Locate the cell with the specified text and output its (X, Y) center coordinate. 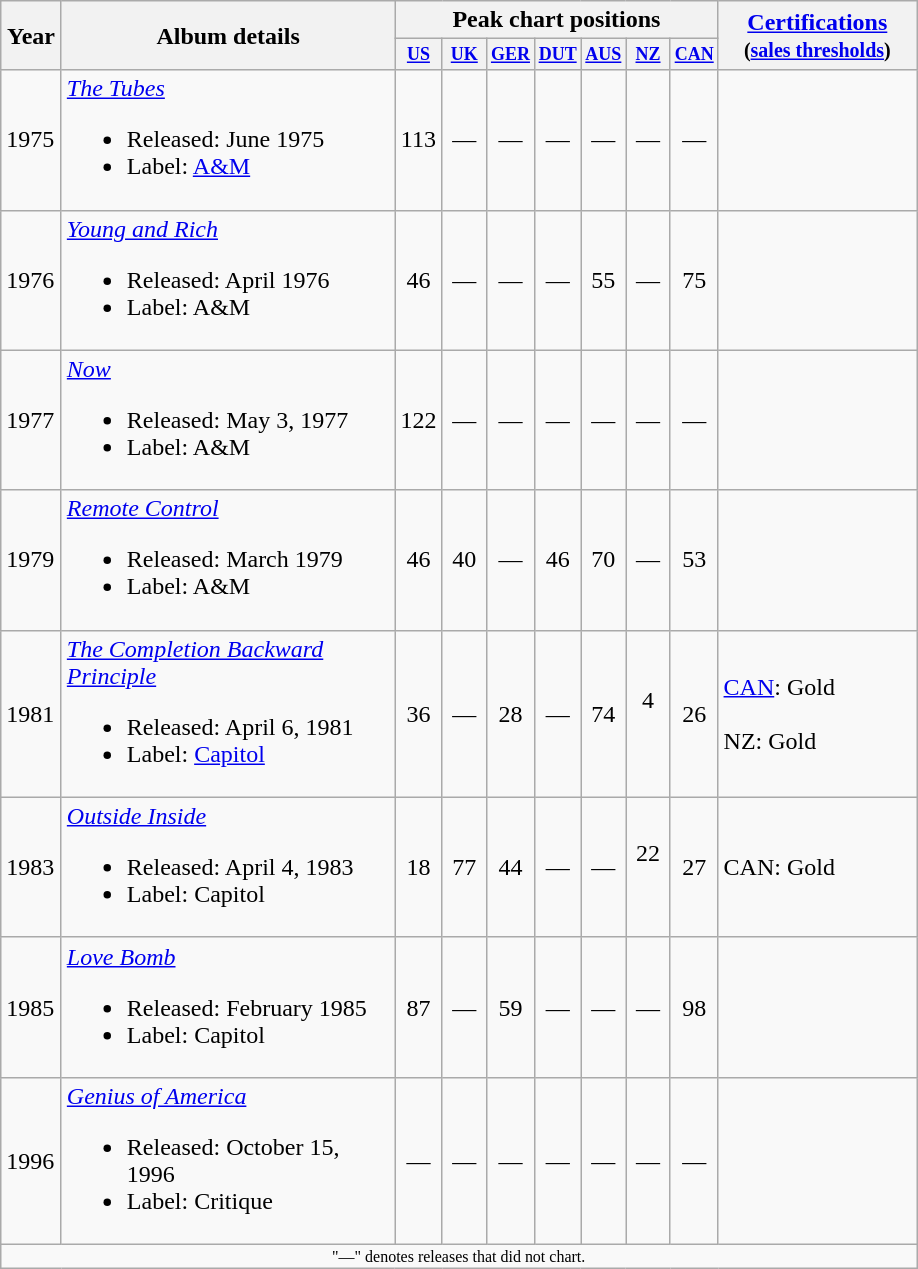
"—" denotes releases that did not chart. (459, 1256)
113 (418, 140)
40 (464, 560)
Peak chart positions (556, 20)
1981 (32, 714)
53 (694, 560)
AUS (604, 54)
1985 (32, 1007)
Remote ControlReleased: March 1979Label: A&M (228, 560)
75 (694, 280)
NZ (648, 54)
74 (604, 714)
87 (418, 1007)
98 (694, 1007)
122 (418, 420)
Genius of AmericaReleased: October 15, 1996Label: Critique (228, 1160)
UK (464, 54)
Outside InsideReleased: April 4, 1983Label: Capitol (228, 867)
1996 (32, 1160)
55 (604, 280)
26 (694, 714)
GER (511, 54)
59 (511, 1007)
36 (418, 714)
1977 (32, 420)
Year (32, 36)
27 (694, 867)
Young and RichReleased: April 1976Label: A&M (228, 280)
NowReleased: May 3, 1977Label: A&M (228, 420)
CAN (694, 54)
18 (418, 867)
US (418, 54)
1975 (32, 140)
70 (604, 560)
DUT (558, 54)
CAN: Gold (818, 867)
The Completion Backward PrincipleReleased: April 6, 1981Label: Capitol (228, 714)
CAN: GoldNZ: Gold (818, 714)
28 (511, 714)
1979 (32, 560)
Certifications(sales thresholds) (818, 36)
22 (648, 867)
44 (511, 867)
1976 (32, 280)
4 (648, 714)
Album details (228, 36)
77 (464, 867)
The TubesReleased: June 1975Label: A&M (228, 140)
1983 (32, 867)
Love BombReleased: February 1985Label: Capitol (228, 1007)
